Find where the given text appears and provide that cell's center as [X, Y] coordinate. 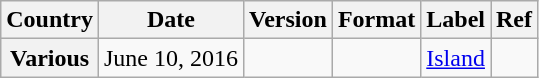
Label [456, 20]
Format [376, 20]
Ref [514, 20]
Various [50, 58]
Date [170, 20]
June 10, 2016 [170, 58]
Version [288, 20]
Island [456, 58]
Country [50, 20]
